For the text-containing cell, return its midpoint in [x, y] coordinate format. 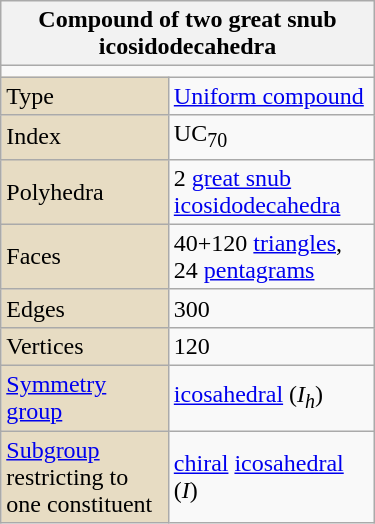
40+120 triangles, 24 pentagrams [271, 256]
Edges [85, 308]
Type [85, 96]
300 [271, 308]
Compound of two great snub icosidodecahedra [188, 34]
UC70 [271, 137]
Subgroup restricting to one constituent [85, 477]
Index [85, 137]
Uniform compound [271, 96]
chiral icosahedral (I) [271, 477]
Vertices [85, 346]
120 [271, 346]
2 great snub icosidodecahedra [271, 192]
Symmetry group [85, 398]
icosahedral (Ih) [271, 398]
Polyhedra [85, 192]
Faces [85, 256]
